Provide the (X, Y) coordinate of the cell's center where the given text is located.  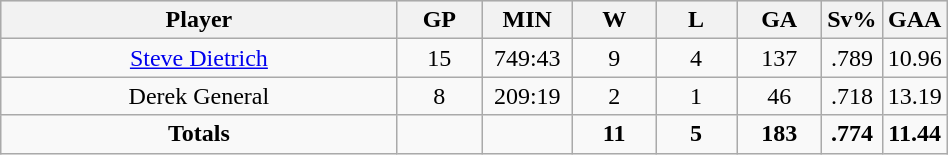
Totals (199, 134)
Sv% (852, 20)
.789 (852, 58)
183 (780, 134)
.774 (852, 134)
9 (614, 58)
137 (780, 58)
15 (440, 58)
8 (440, 96)
L (696, 20)
Derek General (199, 96)
11 (614, 134)
Player (199, 20)
.718 (852, 96)
10.96 (914, 58)
2 (614, 96)
GA (780, 20)
13.19 (914, 96)
5 (696, 134)
209:19 (528, 96)
11.44 (914, 134)
4 (696, 58)
MIN (528, 20)
GP (440, 20)
46 (780, 96)
749:43 (528, 58)
Steve Dietrich (199, 58)
W (614, 20)
1 (696, 96)
GAA (914, 20)
